Search for the cell housing the specified text and yield its (x, y) center coordinate. 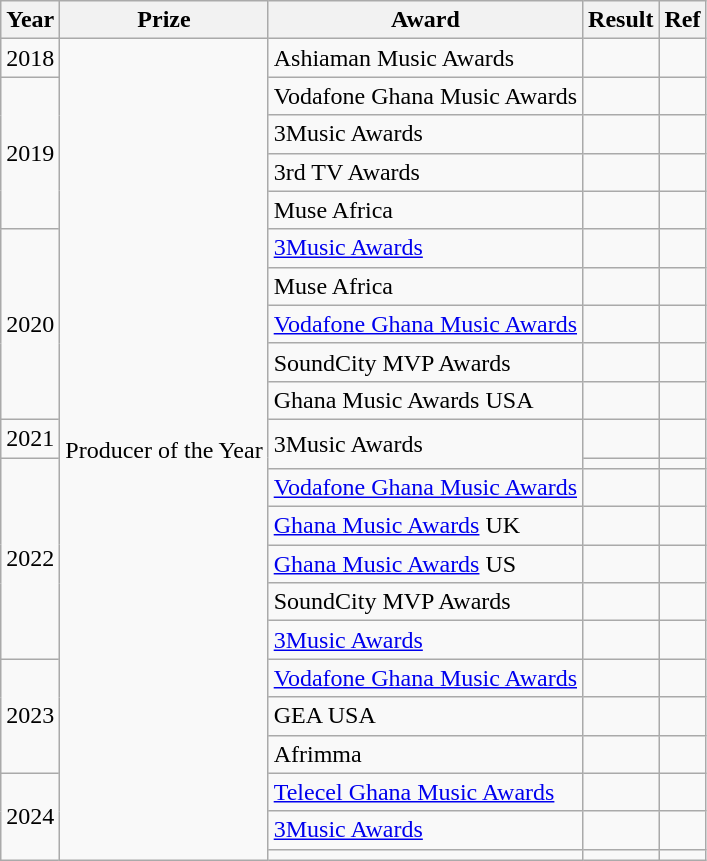
2020 (30, 324)
Telecel Ghana Music Awards (425, 792)
2024 (30, 816)
Ghana Music Awards UK (425, 526)
3rd TV Awards (425, 172)
Afrimma (425, 754)
Ref (682, 20)
Award (425, 20)
2019 (30, 153)
GEA USA (425, 716)
2023 (30, 716)
2022 (30, 558)
Ghana Music Awards USA (425, 400)
2021 (30, 438)
Producer of the Year (164, 450)
Prize (164, 20)
Result (621, 20)
2018 (30, 58)
Ghana Music Awards US (425, 564)
Ashiaman Music Awards (425, 58)
Year (30, 20)
